Extract the [x, y] coordinate from the center of the cell holding the provided text.  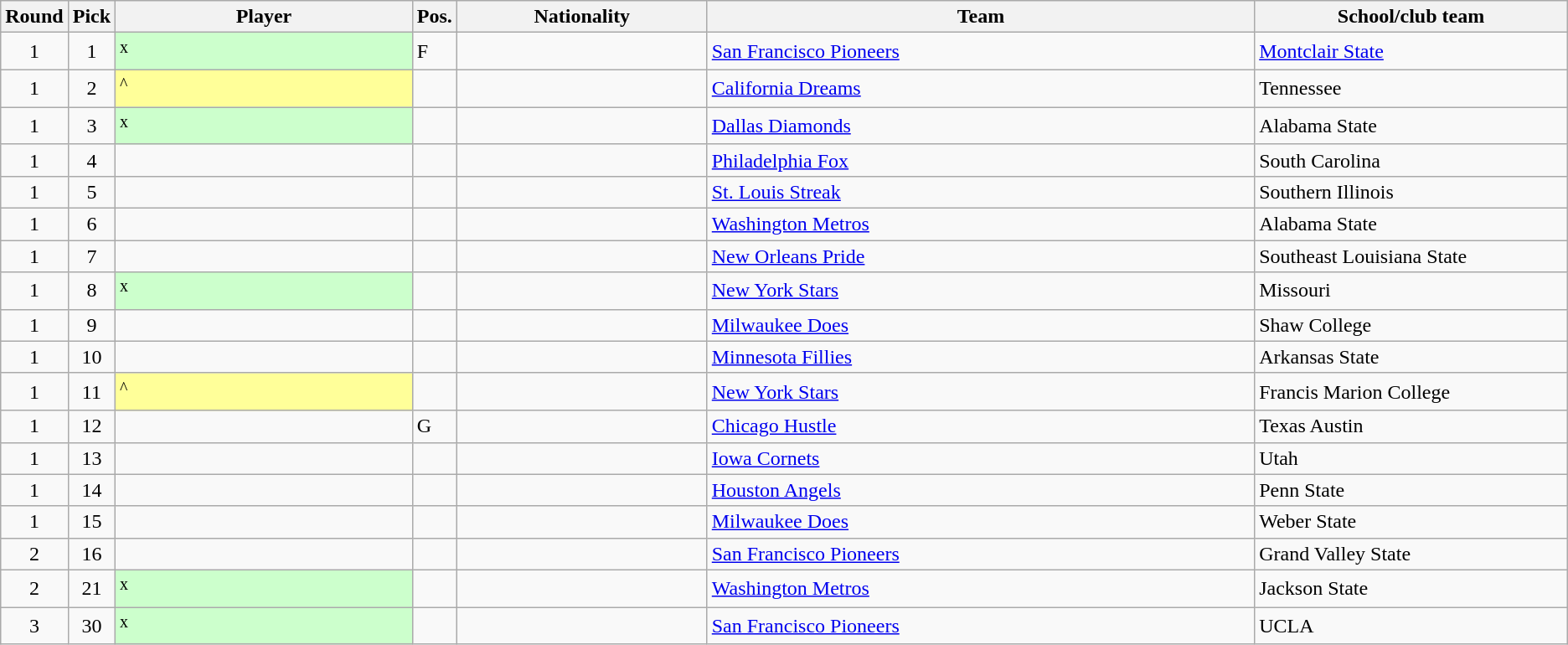
Missouri [1411, 292]
Nationality [581, 17]
16 [91, 554]
Chicago Hustle [980, 426]
8 [91, 292]
11 [91, 392]
10 [91, 357]
F [434, 52]
California Dreams [980, 89]
9 [91, 325]
Utah [1411, 458]
4 [91, 160]
Tennessee [1411, 89]
Dallas Diamonds [980, 126]
Jackson State [1411, 588]
New Orleans Pride [980, 256]
Penn State [1411, 490]
UCLA [1411, 627]
30 [91, 627]
G [434, 426]
Weber State [1411, 522]
Houston Angels [980, 490]
South Carolina [1411, 160]
Pos. [434, 17]
Southern Illinois [1411, 193]
Team [980, 17]
School/club team [1411, 17]
Montclair State [1411, 52]
6 [91, 224]
Shaw College [1411, 325]
Grand Valley State [1411, 554]
Philadelphia Fox [980, 160]
Iowa Cornets [980, 458]
St. Louis Streak [980, 193]
Arkansas State [1411, 357]
7 [91, 256]
12 [91, 426]
Round [34, 17]
15 [91, 522]
Texas Austin [1411, 426]
Pick [91, 17]
Player [265, 17]
14 [91, 490]
5 [91, 193]
13 [91, 458]
Southeast Louisiana State [1411, 256]
Francis Marion College [1411, 392]
Minnesota Fillies [980, 357]
21 [91, 588]
